For the text-containing cell, return its midpoint in [X, Y] coordinate format. 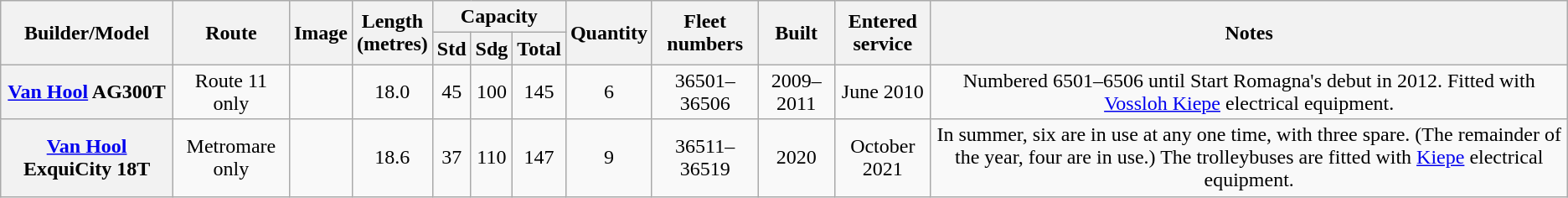
Total [539, 49]
9 [608, 158]
2009–2011 [797, 92]
Numbered 6501–6506 until Start Romagna's debut in 2012. Fitted with Vossloh Kiepe electrical equipment. [1249, 92]
18.0 [392, 92]
37 [451, 158]
Builder/Model [87, 33]
45 [451, 92]
Van Hool AG300T [87, 92]
Van Hool ExquiCity 18T [87, 158]
147 [539, 158]
145 [539, 92]
Std [451, 49]
Enteredservice [883, 33]
2020 [797, 158]
Built [797, 33]
June 2010 [883, 92]
Sdg [492, 49]
October 2021 [883, 158]
Metromare only [231, 158]
Capacity [499, 17]
Image [320, 33]
Notes [1249, 33]
Route [231, 33]
36501–36506 [704, 92]
Length(metres) [392, 33]
Fleet numbers [704, 33]
Route 11 only [231, 92]
36511–36519 [704, 158]
100 [492, 92]
Quantity [608, 33]
18.6 [392, 158]
110 [492, 158]
6 [608, 92]
